Extract the [x, y] coordinate from the center of the cell holding the provided text.  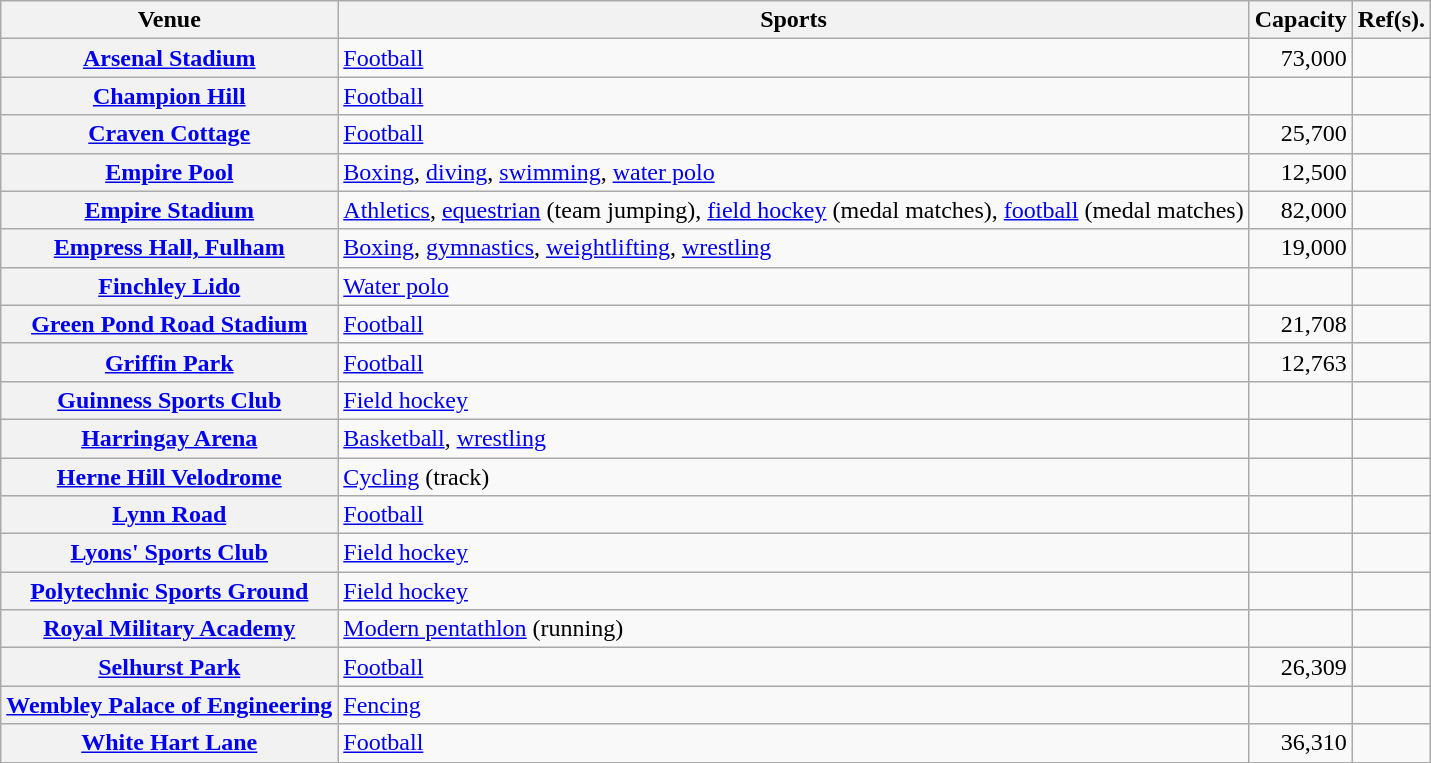
Sports [794, 20]
Guinness Sports Club [170, 400]
Royal Military Academy [170, 629]
Lynn Road [170, 515]
12,763 [1300, 362]
21,708 [1300, 324]
Green Pond Road Stadium [170, 324]
Harringay Arena [170, 438]
Water polo [794, 286]
82,000 [1300, 210]
Fencing [794, 705]
Craven Cottage [170, 134]
Finchley Lido [170, 286]
Empress Hall, Fulham [170, 248]
Boxing, diving, swimming, water polo [794, 172]
12,500 [1300, 172]
Basketball, wrestling [794, 438]
Empire Pool [170, 172]
Venue [170, 20]
25,700 [1300, 134]
Wembley Palace of Engineering [170, 705]
26,309 [1300, 667]
36,310 [1300, 743]
White Hart Lane [170, 743]
Lyons' Sports Club [170, 553]
19,000 [1300, 248]
Griffin Park [170, 362]
Capacity [1300, 20]
Boxing, gymnastics, weightlifting, wrestling [794, 248]
Athletics, equestrian (team jumping), field hockey (medal matches), football (medal matches) [794, 210]
Arsenal Stadium [170, 58]
Empire Stadium [170, 210]
Ref(s). [1391, 20]
Cycling (track) [794, 477]
Herne Hill Velodrome [170, 477]
Modern pentathlon (running) [794, 629]
Polytechnic Sports Ground [170, 591]
73,000 [1300, 58]
Champion Hill [170, 96]
Selhurst Park [170, 667]
